Scan for the cell matching the given text and deliver its (x, y) coordinate at center. 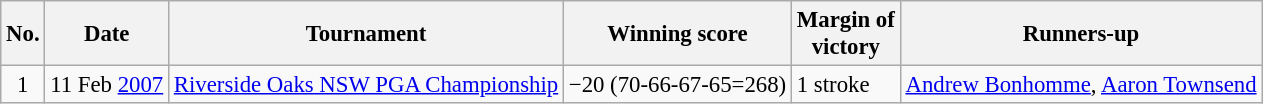
No. (23, 34)
Margin ofvictory (846, 34)
Andrew Bonhomme, Aaron Townsend (1081, 85)
Tournament (366, 34)
1 stroke (846, 85)
Date (107, 34)
Riverside Oaks NSW PGA Championship (366, 85)
Runners-up (1081, 34)
1 (23, 85)
−20 (70-66-67-65=268) (677, 85)
Winning score (677, 34)
11 Feb 2007 (107, 85)
